Provide the (X, Y) coordinate of the cell's center where the given text is located.  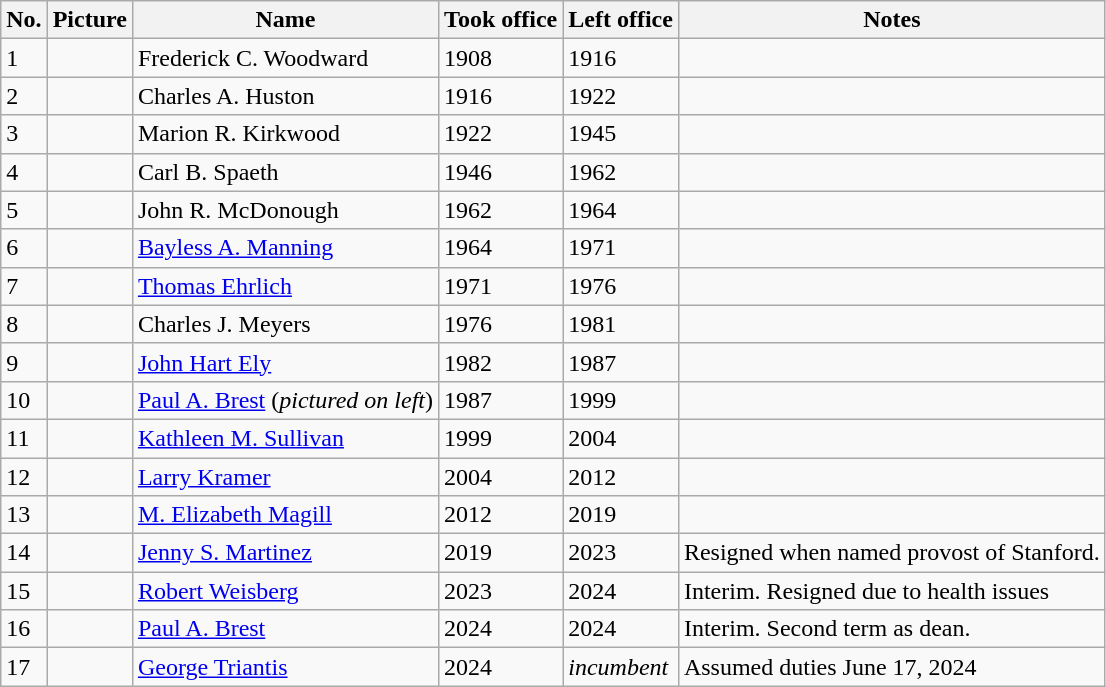
John R. McDonough (285, 210)
6 (24, 248)
Notes (892, 20)
1982 (501, 362)
Paul A. Brest (285, 629)
14 (24, 553)
Carl B. Spaeth (285, 172)
Picture (90, 20)
17 (24, 667)
10 (24, 400)
Interim. Resigned due to health issues (892, 591)
Bayless A. Manning (285, 248)
Interim. Second term as dean. (892, 629)
16 (24, 629)
Kathleen M. Sullivan (285, 438)
incumbent (621, 667)
Resigned when named provost of Stanford. (892, 553)
Jenny S. Martinez (285, 553)
Charles J. Meyers (285, 324)
George Triantis (285, 667)
11 (24, 438)
Marion R. Kirkwood (285, 134)
Name (285, 20)
1 (24, 58)
Larry Kramer (285, 477)
Left office (621, 20)
Paul A. Brest (pictured on left) (285, 400)
Assumed duties June 17, 2024 (892, 667)
Thomas Ehrlich (285, 286)
3 (24, 134)
8 (24, 324)
1981 (621, 324)
1945 (621, 134)
Frederick C. Woodward (285, 58)
M. Elizabeth Magill (285, 515)
13 (24, 515)
5 (24, 210)
7 (24, 286)
Charles A. Huston (285, 96)
No. (24, 20)
Robert Weisberg (285, 591)
1908 (501, 58)
Took office (501, 20)
1946 (501, 172)
4 (24, 172)
9 (24, 362)
2 (24, 96)
12 (24, 477)
John Hart Ely (285, 362)
15 (24, 591)
